Detect which cell encompasses the target text, then output its [x, y] center coordinate. 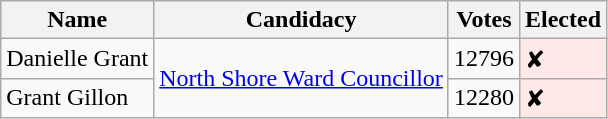
Name [78, 20]
Votes [484, 20]
Elected [562, 20]
Grant Gillon [78, 98]
Danielle Grant [78, 59]
North Shore Ward Councillor [302, 78]
12796 [484, 59]
Candidacy [302, 20]
12280 [484, 98]
